Return the [X, Y] coordinate for the center point of the cell that contains the specified text.  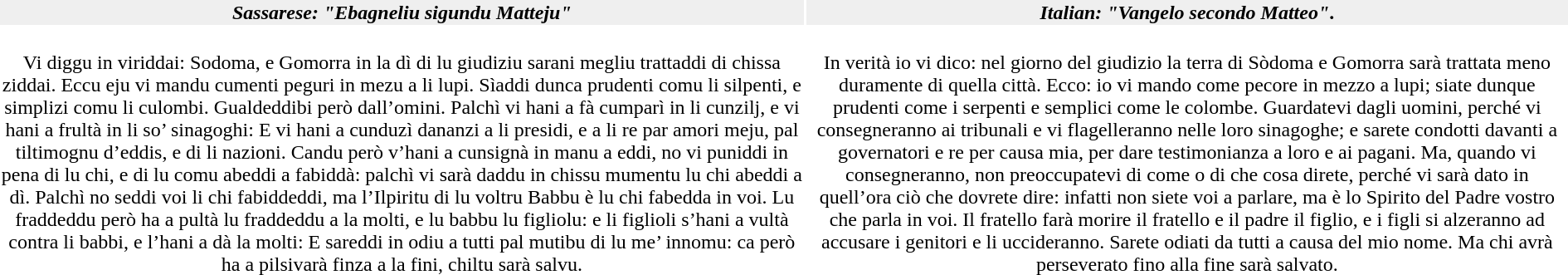
Italian: "Vangelo secondo Matteo". [1187, 12]
Sassarese: "Ebagneliu sigundu Matteju" [402, 12]
